Locate the cell with the specified text and output its [x, y] center coordinate. 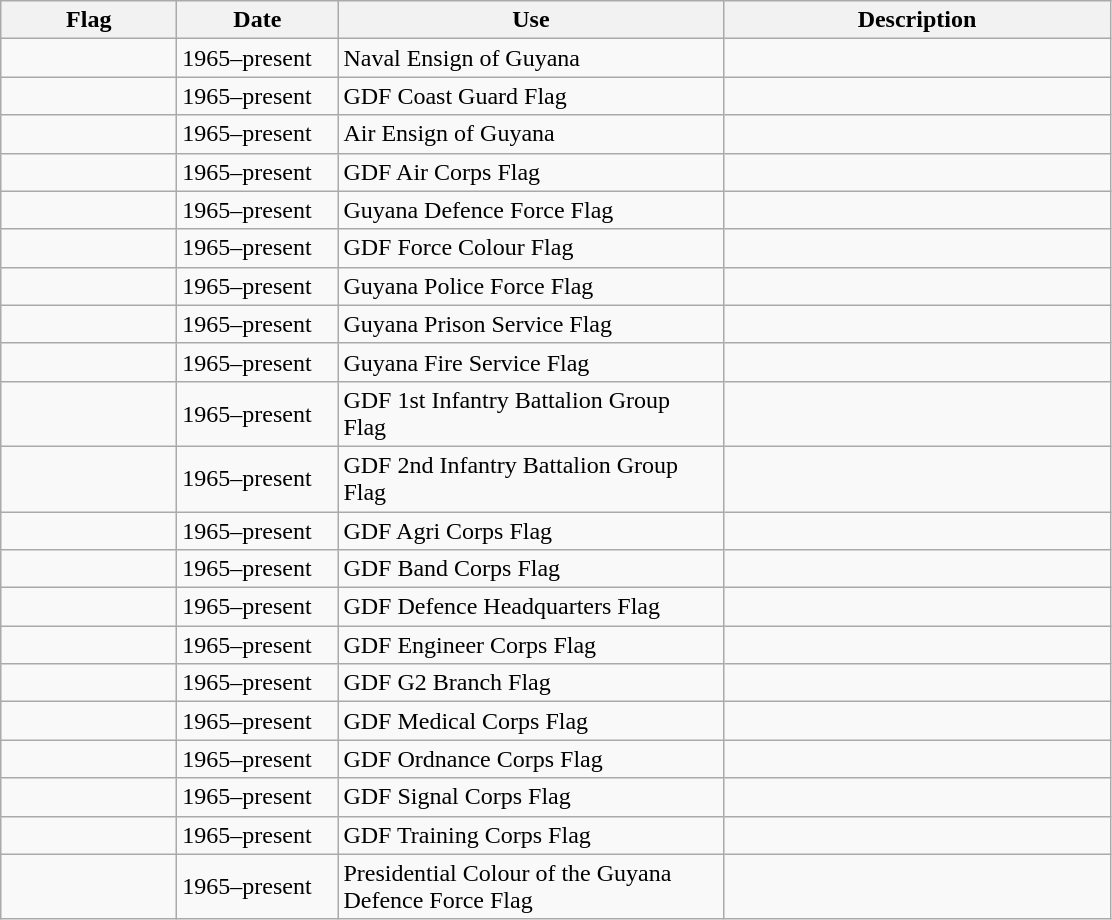
GDF Agri Corps Flag [531, 531]
Naval Ensign of Guyana [531, 58]
Guyana Police Force Flag [531, 286]
GDF 2nd Infantry Battalion Group Flag [531, 478]
GDF 1st Infantry Battalion Group Flag [531, 414]
GDF Signal Corps Flag [531, 797]
GDF Ordnance Corps Flag [531, 759]
Presidential Colour of the Guyana Defence Force Flag [531, 886]
Air Ensign of Guyana [531, 134]
GDF Defence Headquarters Flag [531, 607]
GDF Medical Corps Flag [531, 721]
GDF Band Corps Flag [531, 569]
GDF Coast Guard Flag [531, 96]
GDF G2 Branch Flag [531, 683]
GDF Training Corps Flag [531, 835]
GDF Force Colour Flag [531, 248]
GDF Engineer Corps Flag [531, 645]
Use [531, 20]
Guyana Prison Service Flag [531, 324]
Date [258, 20]
Guyana Fire Service Flag [531, 362]
Description [917, 20]
Flag [89, 20]
Guyana Defence Force Flag [531, 210]
GDF Air Corps Flag [531, 172]
